Search for the cell housing the specified text and yield its [X, Y] center coordinate. 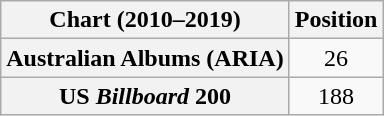
Chart (2010–2019) [145, 20]
Position [336, 20]
26 [336, 58]
US Billboard 200 [145, 96]
Australian Albums (ARIA) [145, 58]
188 [336, 96]
